Provide the [X, Y] coordinate of the cell's center where the given text is located.  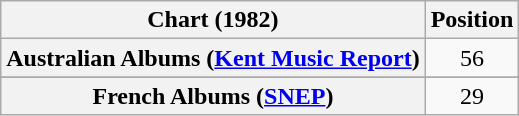
French Albums (SNEP) [213, 96]
Position [472, 20]
Australian Albums (Kent Music Report) [213, 58]
29 [472, 96]
Chart (1982) [213, 20]
56 [472, 58]
